Return [X, Y] of the center of cell containing provided text 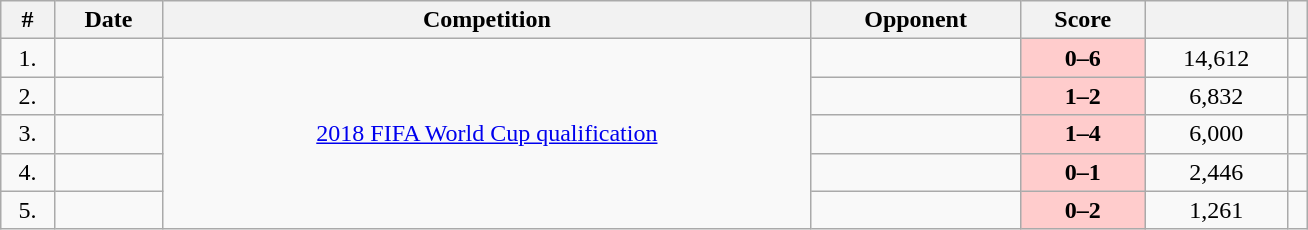
3. [28, 134]
# [28, 20]
6,000 [1216, 134]
Date [108, 20]
Score [1082, 20]
1. [28, 58]
1,261 [1216, 210]
Opponent [916, 20]
2. [28, 96]
Competition [487, 20]
2,446 [1216, 172]
5. [28, 210]
6,832 [1216, 96]
4. [28, 172]
2018 FIFA World Cup qualification [487, 134]
0–1 [1082, 172]
0–6 [1082, 58]
0–2 [1082, 210]
1–2 [1082, 96]
14,612 [1216, 58]
1–4 [1082, 134]
